Pinpoint the cell where the given text exists, returning its (x, y) midpoint coordinate. 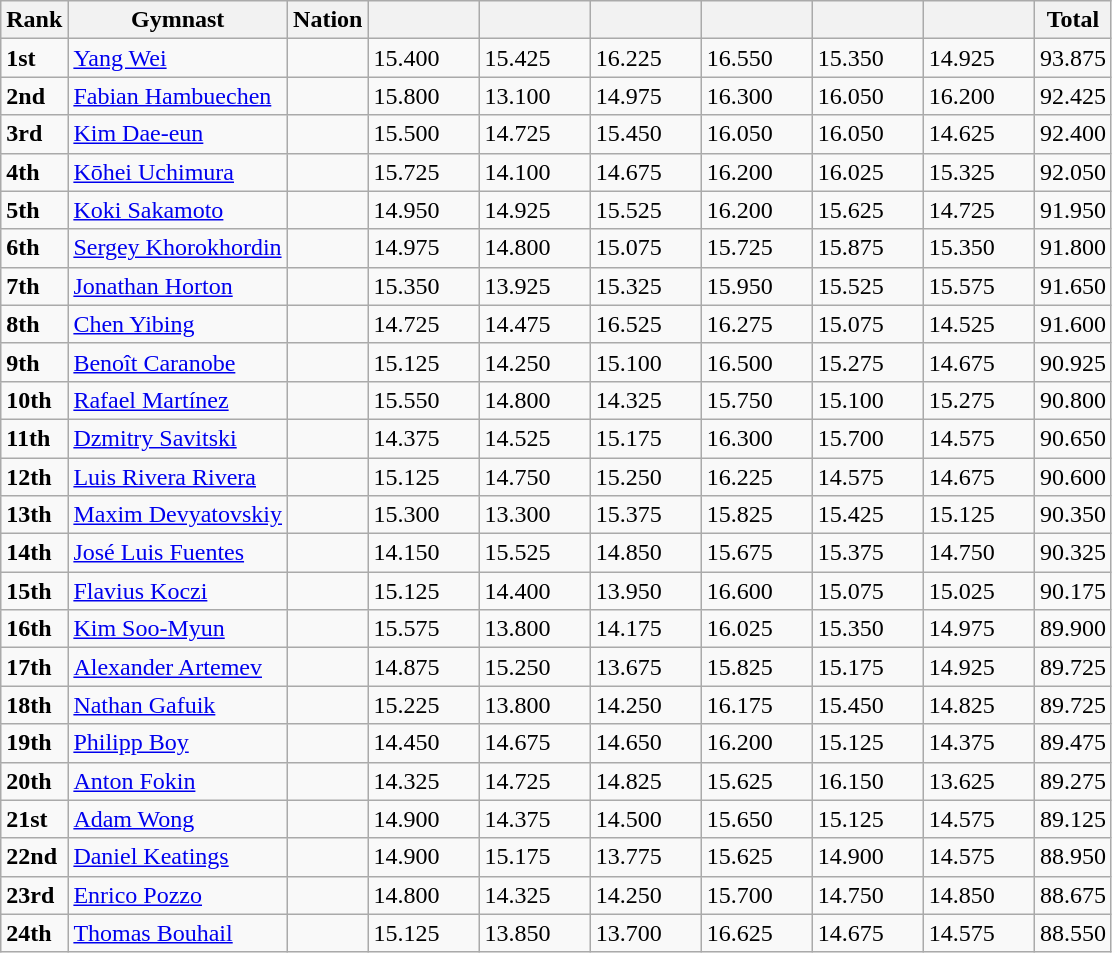
17th (34, 667)
13.950 (646, 591)
Maxim Devyatovskiy (178, 515)
15.500 (424, 134)
90.350 (1072, 515)
14.875 (424, 667)
4th (34, 172)
14.475 (534, 324)
Benoît Caranobe (178, 362)
Nathan Gafuik (178, 705)
15.750 (756, 400)
16.500 (756, 362)
14.625 (978, 134)
11th (34, 438)
Chen Yibing (178, 324)
8th (34, 324)
24th (34, 933)
90.650 (1072, 438)
92.050 (1072, 172)
14.500 (646, 819)
22nd (34, 857)
Anton Fokin (178, 781)
90.325 (1072, 553)
Sergey Khorokhordin (178, 248)
Thomas Bouhail (178, 933)
16.550 (756, 58)
2nd (34, 96)
15.650 (756, 819)
Luis Rivera Rivera (178, 477)
3rd (34, 134)
Enrico Pozzo (178, 895)
16.150 (868, 781)
13.100 (534, 96)
90.175 (1072, 591)
Rafael Martínez (178, 400)
15.875 (868, 248)
13.925 (534, 286)
23rd (34, 895)
14th (34, 553)
91.600 (1072, 324)
Adam Wong (178, 819)
15.675 (756, 553)
13.675 (646, 667)
13th (34, 515)
92.425 (1072, 96)
Jonathan Horton (178, 286)
Kim Dae-eun (178, 134)
Nation (328, 20)
14.100 (534, 172)
15.025 (978, 591)
93.875 (1072, 58)
14.650 (646, 743)
92.400 (1072, 134)
88.950 (1072, 857)
90.925 (1072, 362)
88.550 (1072, 933)
91.950 (1072, 210)
9th (34, 362)
20th (34, 781)
José Luis Fuentes (178, 553)
Yang Wei (178, 58)
13.850 (534, 933)
15.225 (424, 705)
90.800 (1072, 400)
90.600 (1072, 477)
89.125 (1072, 819)
15.950 (756, 286)
Philipp Boy (178, 743)
16th (34, 629)
14.175 (646, 629)
5th (34, 210)
15.300 (424, 515)
10th (34, 400)
15.800 (424, 96)
16.275 (756, 324)
14.950 (424, 210)
14.450 (424, 743)
6th (34, 248)
12th (34, 477)
16.525 (646, 324)
21st (34, 819)
Koki Sakamoto (178, 210)
19th (34, 743)
16.175 (756, 705)
14.150 (424, 553)
Flavius Koczi (178, 591)
Rank (34, 20)
91.650 (1072, 286)
13.700 (646, 933)
Daniel Keatings (178, 857)
Kōhei Uchimura (178, 172)
18th (34, 705)
89.275 (1072, 781)
Kim Soo-Myun (178, 629)
1st (34, 58)
13.300 (534, 515)
Fabian Hambuechen (178, 96)
Alexander Artemev (178, 667)
91.800 (1072, 248)
15.400 (424, 58)
13.775 (646, 857)
89.900 (1072, 629)
Dzmitry Savitski (178, 438)
16.625 (756, 933)
13.625 (978, 781)
Total (1072, 20)
7th (34, 286)
Gymnast (178, 20)
14.400 (534, 591)
16.600 (756, 591)
89.475 (1072, 743)
15th (34, 591)
15.550 (424, 400)
88.675 (1072, 895)
